Scan for the cell matching the given text and deliver its (X, Y) coordinate at center. 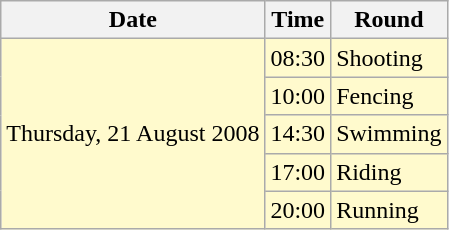
Riding (389, 172)
Date (133, 20)
Fencing (389, 96)
Thursday, 21 August 2008 (133, 134)
08:30 (298, 58)
20:00 (298, 210)
Swimming (389, 134)
17:00 (298, 172)
Time (298, 20)
Running (389, 210)
10:00 (298, 96)
14:30 (298, 134)
Shooting (389, 58)
Round (389, 20)
